Provide the [X, Y] coordinate of the cell's center where the given text is located.  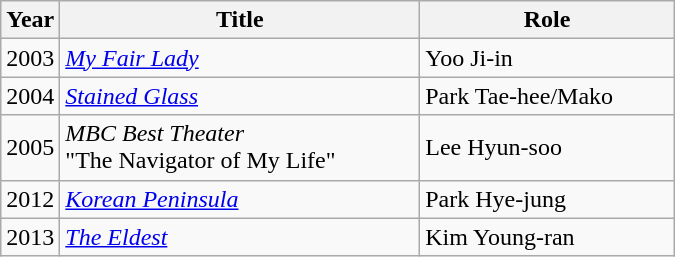
Park Tae-hee/Mako [548, 96]
2004 [30, 96]
2013 [30, 237]
2012 [30, 199]
Lee Hyun-soo [548, 148]
Year [30, 20]
Park Hye-jung [548, 199]
Yoo Ji-in [548, 58]
2003 [30, 58]
2005 [30, 148]
MBC Best Theater "The Navigator of My Life" [240, 148]
My Fair Lady [240, 58]
Korean Peninsula [240, 199]
The Eldest [240, 237]
Stained Glass [240, 96]
Kim Young-ran [548, 237]
Role [548, 20]
Title [240, 20]
